Pinpoint the cell where the given text exists, returning its (X, Y) midpoint coordinate. 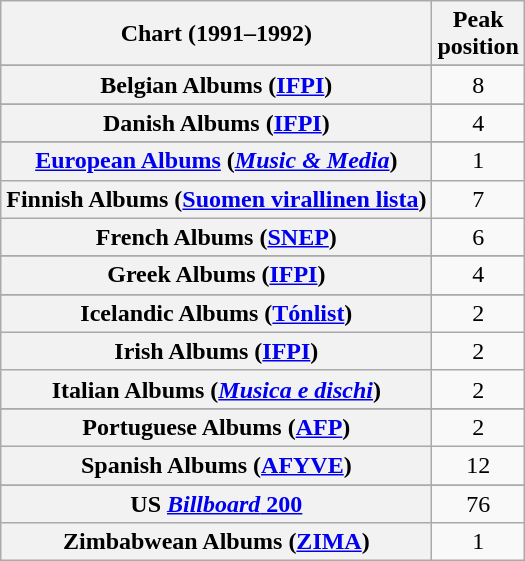
12 (478, 465)
Icelandic Albums (Tónlist) (216, 313)
Italian Albums (Musica e dischi) (216, 389)
French Albums (SNEP) (216, 237)
6 (478, 237)
Greek Albums (IFPI) (216, 275)
Danish Albums (IFPI) (216, 123)
Spanish Albums (AFYVE) (216, 465)
Portuguese Albums (AFP) (216, 427)
76 (478, 503)
European Albums (Music & Media) (216, 161)
Belgian Albums (IFPI) (216, 85)
Finnish Albums (Suomen virallinen lista) (216, 199)
Peakposition (478, 34)
US Billboard 200 (216, 503)
Chart (1991–1992) (216, 34)
7 (478, 199)
8 (478, 85)
Irish Albums (IFPI) (216, 351)
Zimbabwean Albums (ZIMA) (216, 542)
